Output the (X, Y) coordinate of the center of the cell containing the given text.  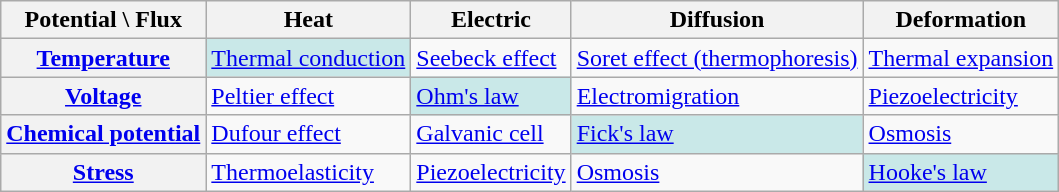
Electric (491, 20)
Deformation (961, 20)
Peltier effect (308, 96)
Chemical potential (104, 134)
Galvanic cell (491, 134)
Hooke's law (961, 172)
Heat (308, 20)
Fick's law (717, 134)
Thermoelasticity (308, 172)
Temperature (104, 58)
Soret effect (thermophoresis) (717, 58)
Seebeck effect (491, 58)
Diffusion (717, 20)
Stress (104, 172)
Dufour effect (308, 134)
Electromigration (717, 96)
Voltage (104, 96)
Potential \ Flux (104, 20)
Thermal expansion (961, 58)
Ohm's law (491, 96)
Thermal conduction (308, 58)
